Provide the (X, Y) coordinate of the cell's center where the given text is located.  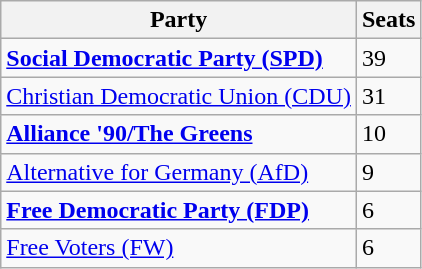
Social Democratic Party (SPD) (179, 58)
Free Democratic Party (FDP) (179, 210)
Party (179, 20)
Christian Democratic Union (CDU) (179, 96)
39 (388, 58)
10 (388, 134)
Seats (388, 20)
31 (388, 96)
Free Voters (FW) (179, 248)
Alternative for Germany (AfD) (179, 172)
Alliance '90/The Greens (179, 134)
9 (388, 172)
